Provide the [X, Y] coordinate of the cell's center where the given text is located.  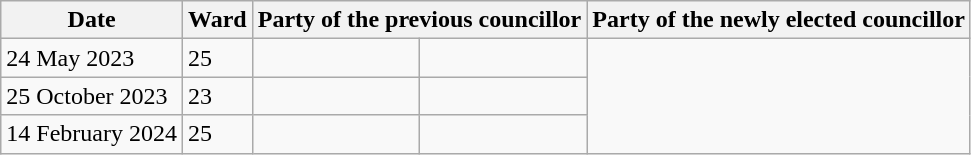
Date [92, 20]
Party of the newly elected councillor [779, 20]
24 May 2023 [92, 58]
23 [217, 96]
Ward [217, 20]
14 February 2024 [92, 134]
Party of the previous councillor [420, 20]
25 October 2023 [92, 96]
